Pinpoint the cell where the given text exists, returning its (X, Y) midpoint coordinate. 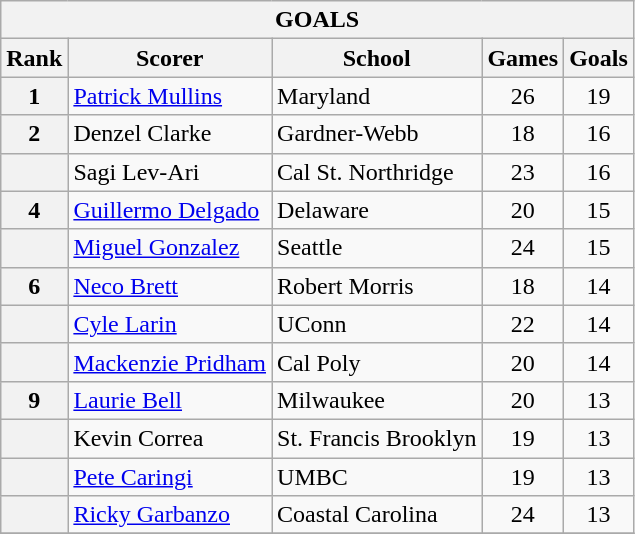
Delaware (377, 210)
Laurie Bell (170, 400)
GOALS (318, 20)
Ricky Garbanzo (170, 515)
Neco Brett (170, 286)
Coastal Carolina (377, 515)
Games (523, 58)
Milwaukee (377, 400)
Denzel Clarke (170, 134)
School (377, 58)
Robert Morris (377, 286)
Mackenzie Pridham (170, 362)
Cal St. Northridge (377, 172)
26 (523, 96)
1 (34, 96)
Pete Caringi (170, 477)
Guillermo Delgado (170, 210)
6 (34, 286)
23 (523, 172)
Rank (34, 58)
Cal Poly (377, 362)
UConn (377, 324)
Patrick Mullins (170, 96)
Scorer (170, 58)
Miguel Gonzalez (170, 248)
Goals (599, 58)
Gardner-Webb (377, 134)
22 (523, 324)
Sagi Lev-Ari (170, 172)
2 (34, 134)
Seattle (377, 248)
4 (34, 210)
9 (34, 400)
Kevin Correa (170, 438)
UMBC (377, 477)
St. Francis Brooklyn (377, 438)
Cyle Larin (170, 324)
Maryland (377, 96)
